Find where the given text appears and provide that cell's center as [x, y] coordinate. 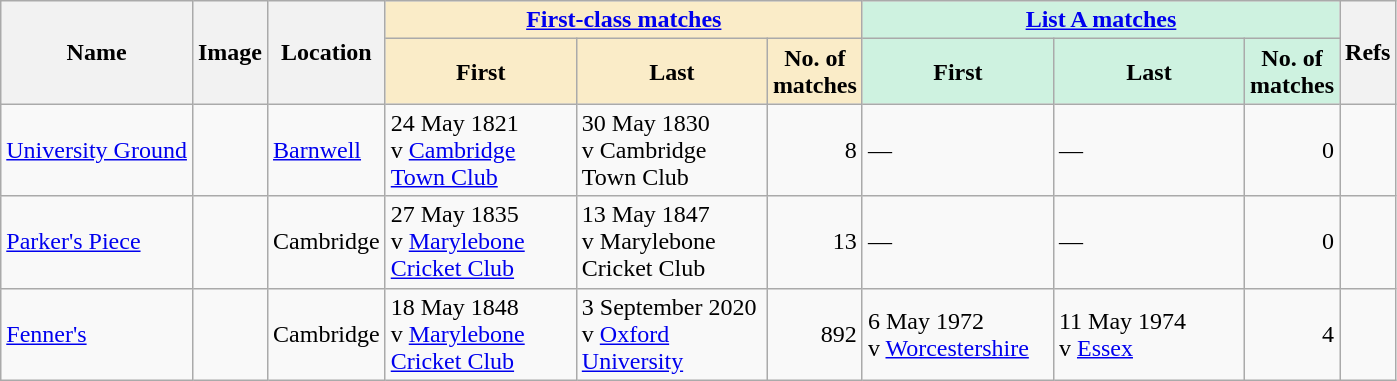
30 May 1830v Cambridge Town Club [672, 150]
13 May 1847v Marylebone Cricket Club [672, 242]
4 [1292, 334]
Name [97, 52]
3 September 2020v Oxford University [672, 334]
24 May 1821v Cambridge Town Club [480, 150]
First-class matches [624, 20]
Location [327, 52]
18 May 1848v Marylebone Cricket Club [480, 334]
Barnwell [327, 150]
Fenner's [97, 334]
892 [814, 334]
Image [230, 52]
List A matches [1100, 20]
University Ground [97, 150]
8 [814, 150]
13 [814, 242]
27 May 1835v Marylebone Cricket Club [480, 242]
11 May 1974v Essex [1148, 334]
Refs [1368, 52]
Parker's Piece [97, 242]
6 May 1972v Worcestershire [958, 334]
